Identify which cell holds the provided text, then report its (x, y) central coordinate. 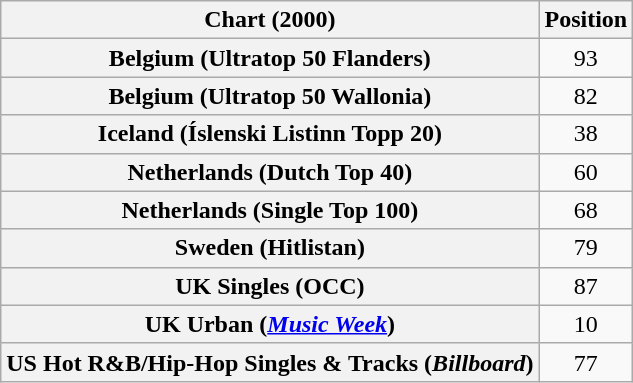
Sweden (Hitlistan) (270, 248)
10 (586, 324)
Belgium (Ultratop 50 Flanders) (270, 58)
UK Urban (Music Week) (270, 324)
Belgium (Ultratop 50 Wallonia) (270, 96)
79 (586, 248)
Position (586, 20)
Netherlands (Dutch Top 40) (270, 172)
87 (586, 286)
68 (586, 210)
Netherlands (Single Top 100) (270, 210)
UK Singles (OCC) (270, 286)
93 (586, 58)
38 (586, 134)
60 (586, 172)
US Hot R&B/Hip-Hop Singles & Tracks (Billboard) (270, 362)
82 (586, 96)
Chart (2000) (270, 20)
Iceland (Íslenski Listinn Topp 20) (270, 134)
77 (586, 362)
